Capture the cell that displays the provided text and extract its [x, y] central coordinate. 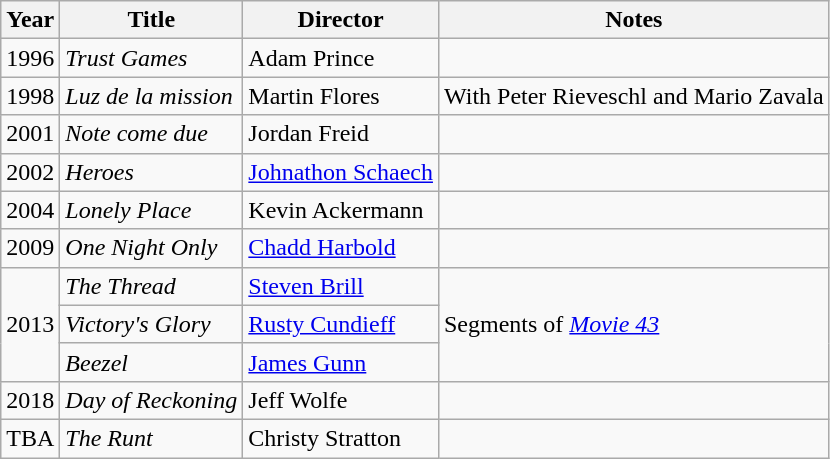
Beezel [152, 362]
With Peter Rieveschl and Mario Zavala [634, 96]
Kevin Ackermann [341, 210]
TBA [30, 438]
Notes [634, 20]
2004 [30, 210]
Trust Games [152, 58]
Director [341, 20]
Martin Flores [341, 96]
Victory's Glory [152, 324]
James Gunn [341, 362]
Heroes [152, 172]
One Night Only [152, 248]
Chadd Harbold [341, 248]
Lonely Place [152, 210]
The Thread [152, 286]
2009 [30, 248]
Luz de la mission [152, 96]
Jeff Wolfe [341, 400]
Title [152, 20]
2013 [30, 324]
Christy Stratton [341, 438]
Steven Brill [341, 286]
Johnathon Schaech [341, 172]
Year [30, 20]
2001 [30, 134]
2002 [30, 172]
Segments of Movie 43 [634, 324]
Adam Prince [341, 58]
1998 [30, 96]
The Runt [152, 438]
Rusty Cundieff [341, 324]
1996 [30, 58]
Day of Reckoning [152, 400]
Jordan Freid [341, 134]
Note come due [152, 134]
2018 [30, 400]
